Return (X, Y) of the center of cell containing provided text 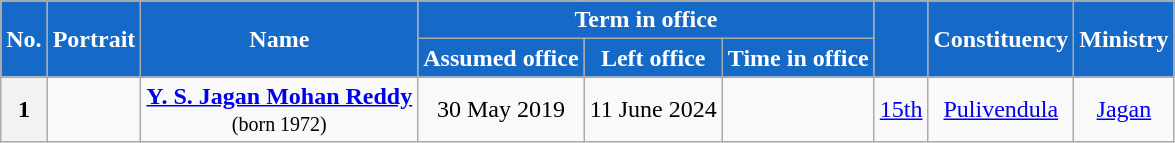
Ministry (1124, 39)
Name (280, 39)
Left office (653, 58)
Time in office (798, 58)
Jagan (1124, 110)
11 June 2024 (653, 110)
Constituency (1001, 39)
15th (901, 110)
30 May 2019 (501, 110)
No. (24, 39)
Term in office (646, 20)
Assumed office (501, 58)
Portrait (94, 39)
Pulivendula (1001, 110)
Y. S. Jagan Mohan Reddy(born 1972) (280, 110)
1 (24, 110)
